Scan for the cell matching the given text and deliver its (X, Y) coordinate at center. 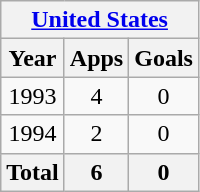
Year (33, 58)
2 (96, 134)
Apps (96, 58)
Goals (164, 58)
4 (96, 96)
1993 (33, 96)
United States (100, 20)
6 (96, 172)
1994 (33, 134)
Total (33, 172)
